Output the (x, y) coordinate of the center of the cell containing the given text.  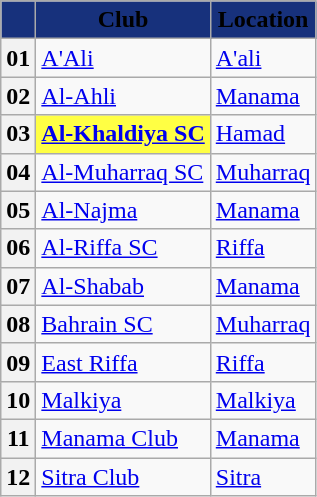
Sitra (263, 477)
Al-Ahli (123, 96)
A'ali (263, 58)
Al-Najma (123, 210)
Al-Muharraq SC (123, 172)
Bahrain SC (123, 324)
03 (18, 134)
Al-Riffa SC (123, 248)
East Riffa (123, 362)
11 (18, 438)
05 (18, 210)
02 (18, 96)
Al-Shabab (123, 286)
09 (18, 362)
06 (18, 248)
A'Ali (123, 58)
Manama Club (123, 438)
Location (263, 20)
01 (18, 58)
Sitra Club (123, 477)
08 (18, 324)
07 (18, 286)
12 (18, 477)
10 (18, 400)
Al-Khaldiya SC (123, 134)
Club (123, 20)
04 (18, 172)
Hamad (263, 134)
